Detect which cell encompasses the target text, then output its (x, y) center coordinate. 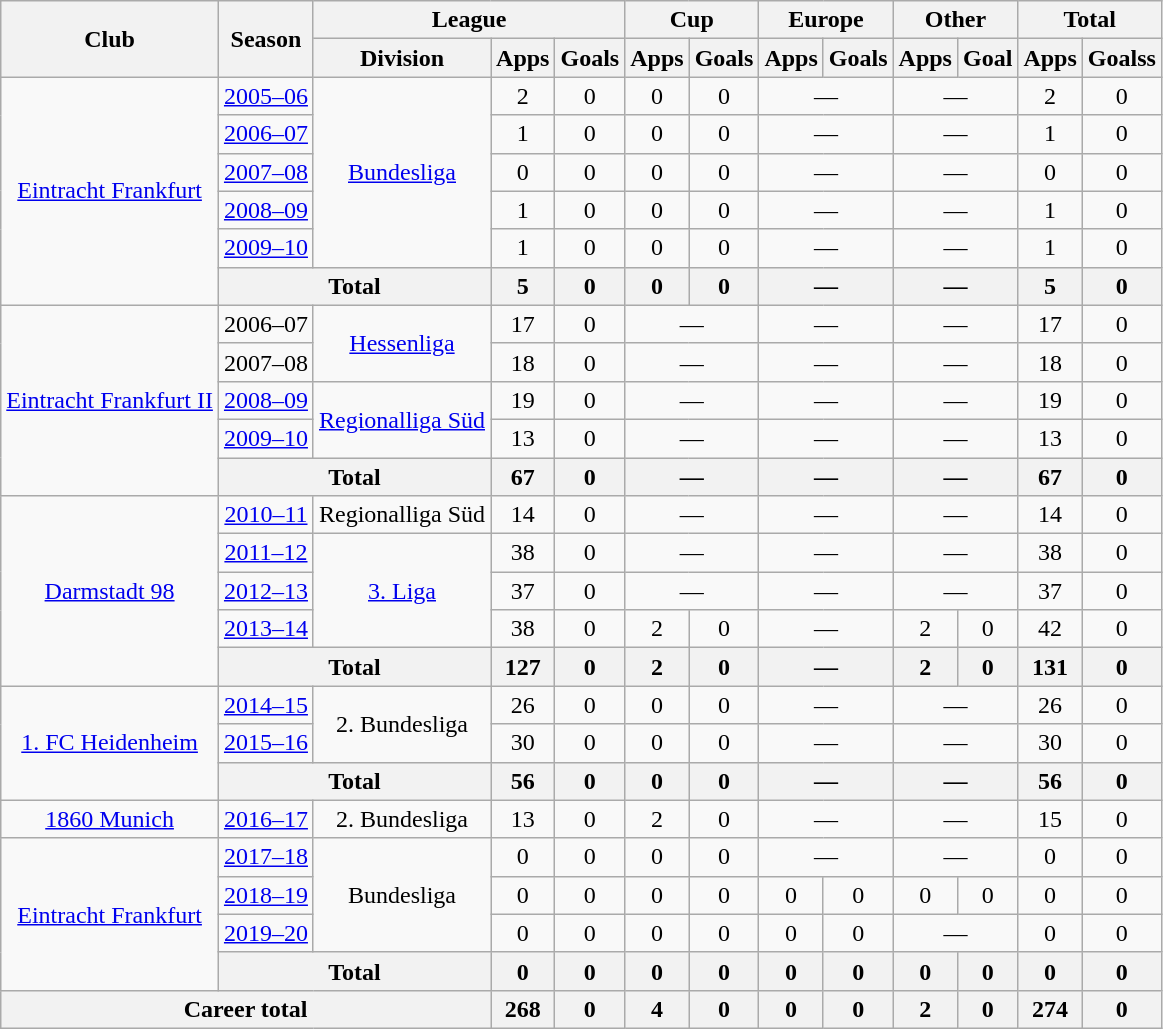
2019–20 (266, 933)
2016–17 (266, 819)
2011–12 (266, 553)
2018–19 (266, 895)
15 (1050, 819)
2012–13 (266, 591)
268 (523, 1009)
Club (110, 39)
Career total (246, 1009)
Season (266, 39)
2010–11 (266, 515)
Europe (826, 20)
Cup (692, 20)
2014–15 (266, 705)
Division (402, 58)
League (468, 20)
127 (523, 667)
Other (956, 20)
Goal (987, 58)
2017–18 (266, 857)
4 (657, 1009)
274 (1050, 1009)
Hessenliga (402, 343)
131 (1050, 667)
1860 Munich (110, 819)
Eintracht Frankfurt II (110, 400)
Goalss (1122, 58)
2013–14 (266, 629)
Darmstadt 98 (110, 591)
1. FC Heidenheim (110, 743)
42 (1050, 629)
3. Liga (402, 591)
2005–06 (266, 96)
2015–16 (266, 743)
